Return the (X, Y) coordinate for the center point of the cell that contains the specified text.  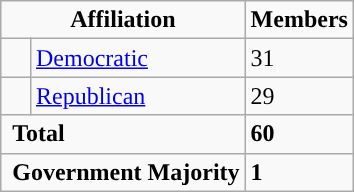
31 (299, 58)
Total (123, 134)
Democratic (138, 58)
Government Majority (123, 172)
29 (299, 96)
Members (299, 20)
1 (299, 172)
Affiliation (123, 20)
60 (299, 134)
Republican (138, 96)
